Output the (X, Y) coordinate of the center of the cell containing the given text.  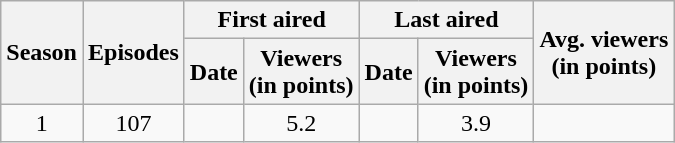
Last aired (446, 20)
Episodes (133, 52)
1 (42, 123)
First aired (272, 20)
Season (42, 52)
5.2 (301, 123)
Avg. viewers(in points) (604, 52)
107 (133, 123)
3.9 (476, 123)
